Pinpoint the cell where the given text exists, returning its (x, y) midpoint coordinate. 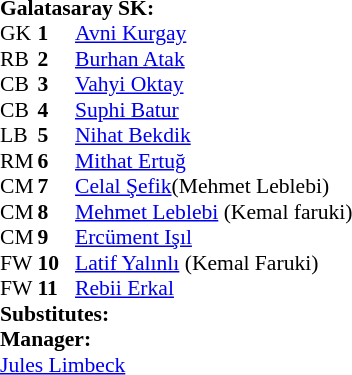
RM (19, 161)
1 (57, 33)
11 (57, 289)
RB (19, 59)
GK (19, 33)
5 (57, 135)
4 (57, 110)
3 (57, 85)
10 (57, 263)
6 (57, 161)
8 (57, 212)
2 (57, 59)
9 (57, 237)
7 (57, 187)
LB (19, 135)
